Capture the cell that displays the provided text and extract its (X, Y) central coordinate. 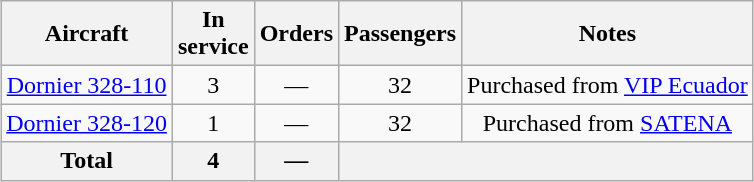
1 (213, 123)
Dornier 328-120 (87, 123)
Total (87, 161)
3 (213, 85)
In service (213, 34)
Purchased from SATENA (608, 123)
Orders (296, 34)
4 (213, 161)
Notes (608, 34)
Passengers (400, 34)
Aircraft (87, 34)
Purchased from VIP Ecuador (608, 85)
Dornier 328-110 (87, 85)
